Search for the cell housing the specified text and yield its [x, y] center coordinate. 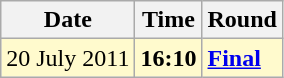
Final [242, 58]
20 July 2011 [68, 58]
Time [168, 20]
Round [242, 20]
Date [68, 20]
16:10 [168, 58]
